Identify which cell holds the provided text, then report its (X, Y) central coordinate. 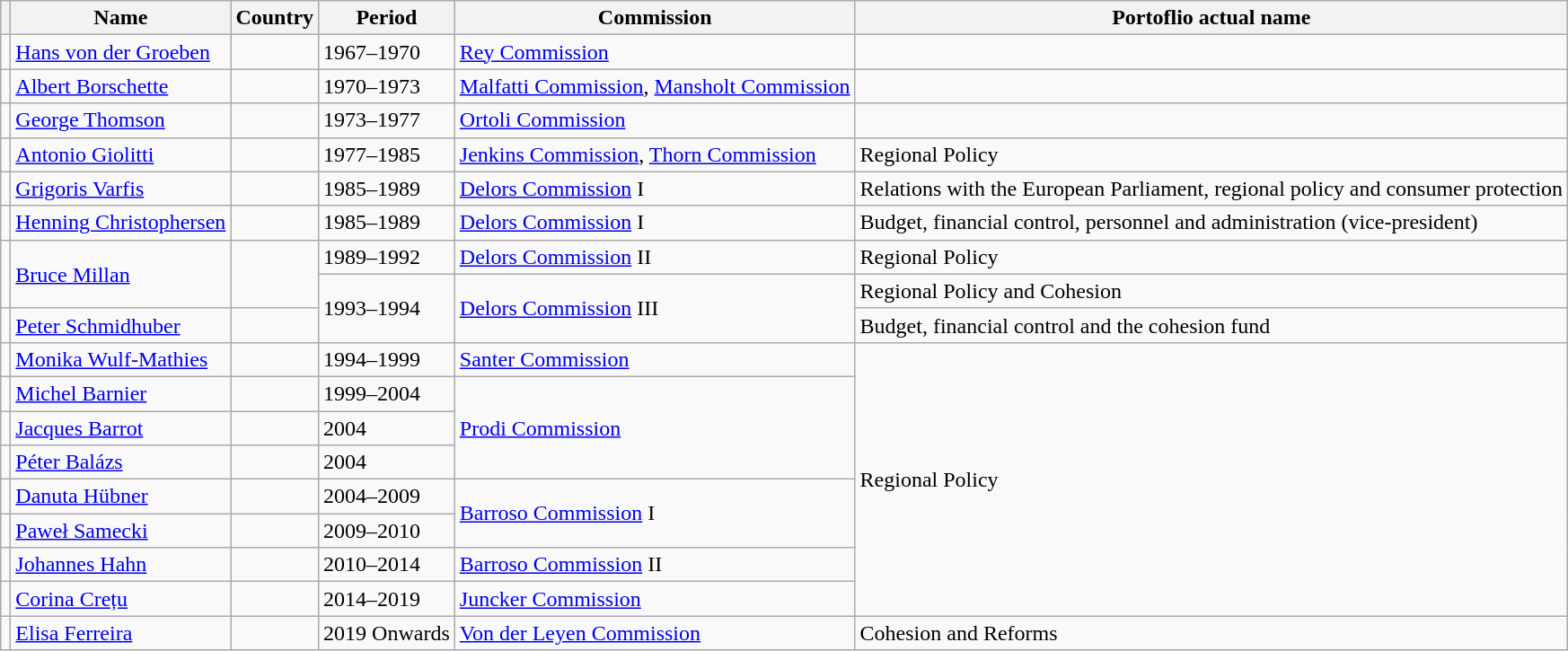
2009–2010 (387, 531)
Péter Balázs (120, 462)
Corina Crețu (120, 599)
Name (120, 18)
Paweł Samecki (120, 531)
Regional Policy and Cohesion (1211, 291)
1973–1977 (387, 120)
Albert Borschette (120, 86)
2014–2019 (387, 599)
Jacques Barrot (120, 428)
Barroso Commission II (655, 565)
1989–1992 (387, 257)
Ortoli Commission (655, 120)
Cohesion and Reforms (1211, 633)
George Thomson (120, 120)
Johannes Hahn (120, 565)
Prodi Commission (655, 427)
Rey Commission (655, 52)
Delors Commission III (655, 308)
1977–1985 (387, 154)
Grigoris Varfis (120, 189)
Santer Commission (655, 359)
Malfatti Commission, Mansholt Commission (655, 86)
1993–1994 (387, 308)
Von der Leyen Commission (655, 633)
Danuta Hübner (120, 497)
Delors Commission II (655, 257)
Bruce Millan (120, 274)
Antonio Giolitti (120, 154)
Relations with the European Parliament, regional policy and consumer protection (1211, 189)
Budget, financial control, personnel and administration (vice-president) (1211, 223)
Commission (655, 18)
Jenkins Commission, Thorn Commission (655, 154)
2010–2014 (387, 565)
Juncker Commission (655, 599)
Peter Schmidhuber (120, 325)
1967–1970 (387, 52)
Country (275, 18)
Budget, financial control and the cohesion fund (1211, 325)
Michel Barnier (120, 393)
2004–2009 (387, 497)
Monika Wulf-Mathies (120, 359)
1999–2004 (387, 393)
Period (387, 18)
Hans von der Groeben (120, 52)
1970–1973 (387, 86)
Barroso Commission I (655, 514)
Elisa Ferreira (120, 633)
2019 Onwards (387, 633)
Henning Christophersen (120, 223)
Portoflio actual name (1211, 18)
1994–1999 (387, 359)
